From the cell containing the given text, extract its center point as [X, Y] coordinate. 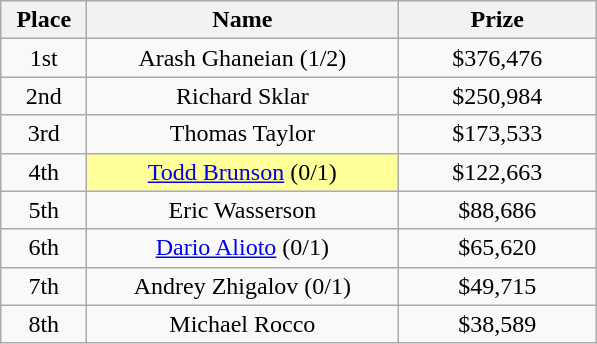
5th [44, 210]
$49,715 [498, 286]
$376,476 [498, 58]
$88,686 [498, 210]
Place [44, 20]
Michael Rocco [242, 324]
7th [44, 286]
$38,589 [498, 324]
4th [44, 172]
Dario Alioto (0/1) [242, 248]
6th [44, 248]
2nd [44, 96]
3rd [44, 134]
1st [44, 58]
Name [242, 20]
$122,663 [498, 172]
$250,984 [498, 96]
Arash Ghaneian (1/2) [242, 58]
Eric Wasserson [242, 210]
Andrey Zhigalov (0/1) [242, 286]
Todd Brunson (0/1) [242, 172]
Thomas Taylor [242, 134]
$173,533 [498, 134]
Prize [498, 20]
Richard Sklar [242, 96]
8th [44, 324]
$65,620 [498, 248]
